Locate the cell with the specified text and output its [X, Y] center coordinate. 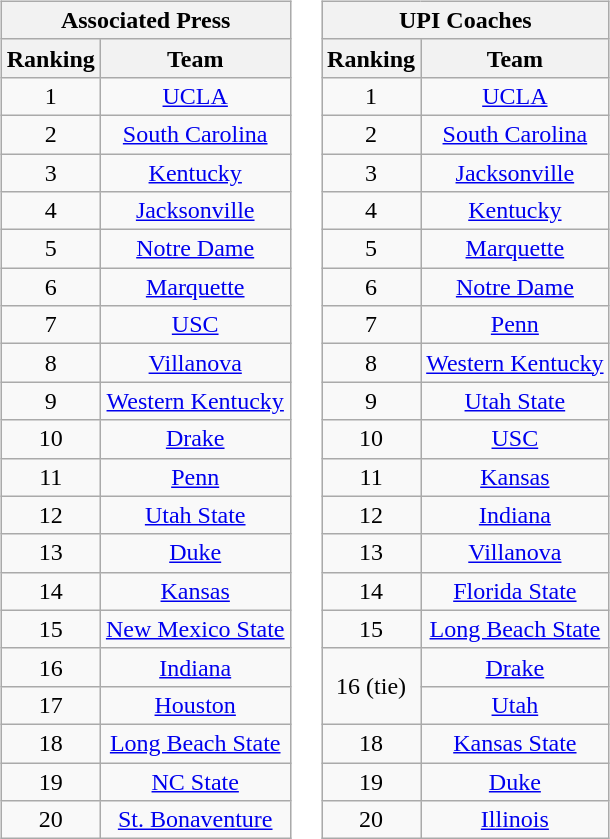
St. Bonaventure [195, 820]
Utah [515, 705]
Illinois [515, 820]
Kansas State [515, 743]
17 [50, 705]
NC State [195, 781]
Houston [195, 705]
16 [50, 667]
Associated Press [146, 20]
New Mexico State [195, 629]
16 (tie) [372, 686]
Florida State [515, 591]
UPI Coaches [466, 20]
